Provide the [X, Y] coordinate of the cell's center where the given text is located.  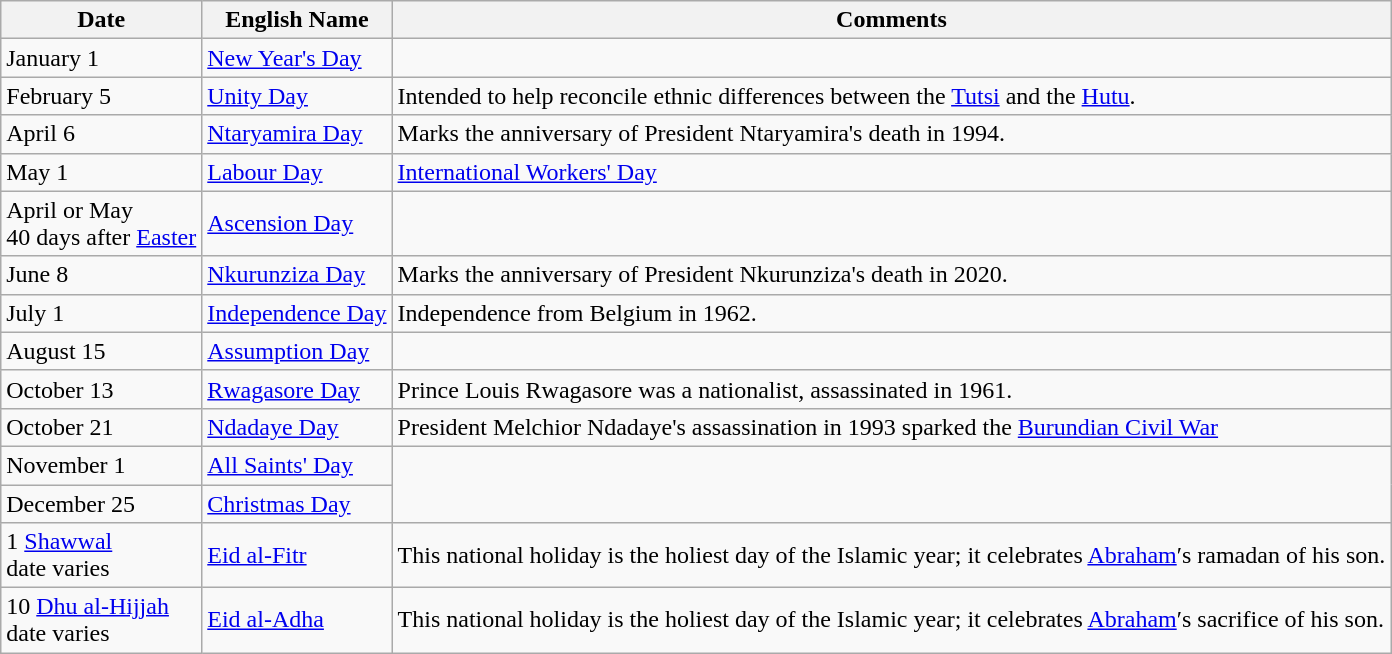
April 6 [102, 134]
Eid al-Fitr [297, 556]
July 1 [102, 313]
Independence from Belgium in 1962. [892, 313]
All Saints' Day [297, 465]
October 13 [102, 389]
Independence Day [297, 313]
Unity Day [297, 96]
International Workers' Day [892, 172]
English Name [297, 20]
December 25 [102, 503]
Eid al-Adha [297, 620]
Labour Day [297, 172]
Nkurunziza Day [297, 275]
Prince Louis Rwagasore was a nationalist, assassinated in 1961. [892, 389]
May 1 [102, 172]
Ntaryamira Day [297, 134]
This national holiday is the holiest day of the Islamic year; it celebrates Abraham′s sacrifice of his son. [892, 620]
November 1 [102, 465]
Rwagasore Day [297, 389]
Comments [892, 20]
Ascension Day [297, 224]
January 1 [102, 58]
Marks the anniversary of President Ntaryamira's death in 1994. [892, 134]
This national holiday is the holiest day of the Islamic year; it celebrates Abraham′s ramadan of his son. [892, 556]
New Year's Day [297, 58]
Intended to help reconcile ethnic differences between the Tutsi and the Hutu. [892, 96]
August 15 [102, 351]
President Melchior Ndadaye's assassination in 1993 sparked the Burundian Civil War [892, 427]
June 8 [102, 275]
October 21 [102, 427]
Date [102, 20]
February 5 [102, 96]
Marks the anniversary of President Nkurunziza's death in 2020. [892, 275]
1 Shawwaldate varies [102, 556]
Assumption Day [297, 351]
10 Dhu al-Hijjahdate varies [102, 620]
April or May40 days after Easter [102, 224]
Ndadaye Day [297, 427]
Christmas Day [297, 503]
